For the text-containing cell, return its midpoint in (X, Y) coordinate format. 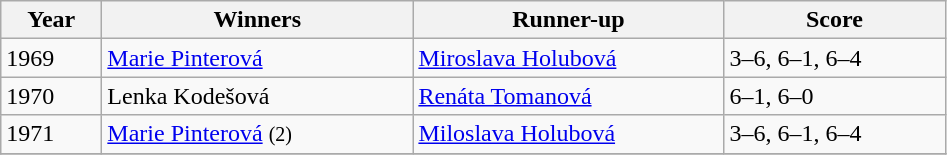
1969 (52, 58)
Runner-up (568, 20)
Renáta Tomanová (568, 96)
Score (834, 20)
Miloslava Holubová (568, 134)
Miroslava Holubová (568, 58)
6–1, 6–0 (834, 96)
Winners (258, 20)
Lenka Kodešová (258, 96)
1970 (52, 96)
Marie Pinterová (258, 58)
Year (52, 20)
Marie Pinterová (2) (258, 134)
1971 (52, 134)
